Search for the cell housing the specified text and yield its (x, y) center coordinate. 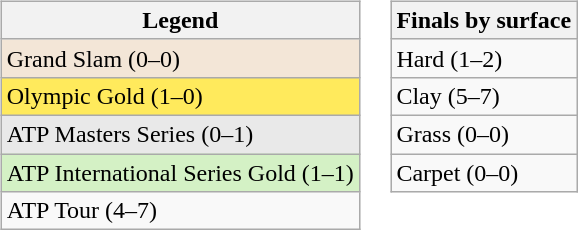
Carpet (0–0) (484, 173)
ATP Tour (4–7) (180, 211)
Finals by surface (484, 20)
Grass (0–0) (484, 134)
ATP International Series Gold (1–1) (180, 173)
Olympic Gold (1–0) (180, 96)
Legend (180, 20)
Grand Slam (0–0) (180, 58)
ATP Masters Series (0–1) (180, 134)
Hard (1–2) (484, 58)
Clay (5–7) (484, 96)
